Identify which cell holds the provided text, then report its [X, Y] central coordinate. 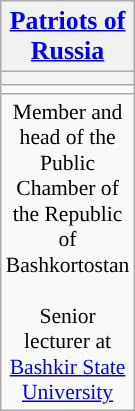
Member and head of the PublicChamber of the Republic of BashkortostanSenior lecturer at Bashkir State University [68, 253]
Patriots of Russia [68, 36]
